Scan for the cell matching the given text and deliver its (x, y) coordinate at center. 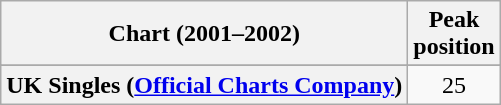
Peak position (454, 34)
25 (454, 85)
UK Singles (Official Charts Company) (204, 85)
Chart (2001–2002) (204, 34)
